Scan for the cell matching the given text and deliver its [X, Y] coordinate at center. 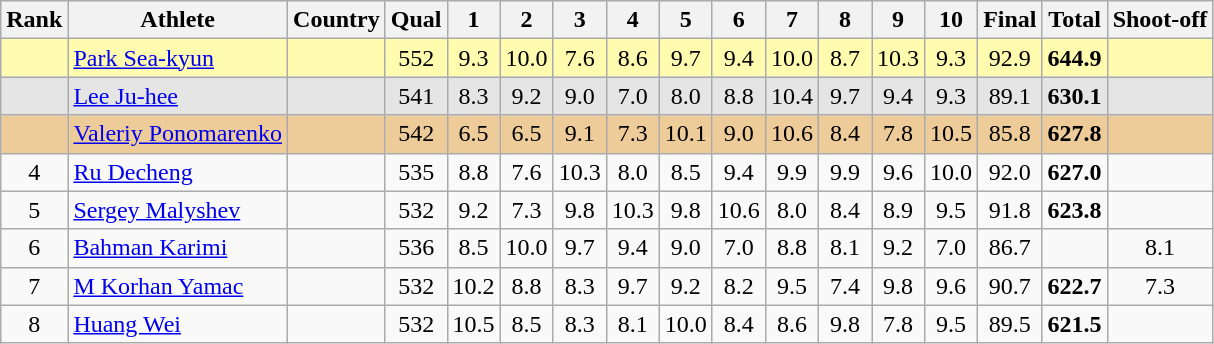
8.2 [738, 286]
89.1 [1010, 96]
535 [416, 172]
Shoot-off [1160, 20]
3 [580, 20]
Athlete [178, 20]
Park Sea-kyun [178, 58]
M Korhan Yamac [178, 286]
86.7 [1010, 248]
1 [474, 20]
8.7 [844, 58]
Qual [416, 20]
10.4 [792, 96]
541 [416, 96]
Total [1074, 20]
92.0 [1010, 172]
Sergey Malyshev [178, 210]
630.1 [1074, 96]
623.8 [1074, 210]
621.5 [1074, 324]
92.9 [1010, 58]
85.8 [1010, 134]
552 [416, 58]
7.4 [844, 286]
Huang Wei [178, 324]
Bahman Karimi [178, 248]
8.9 [898, 210]
91.8 [1010, 210]
9 [898, 20]
Ru Decheng [178, 172]
Lee Ju-hee [178, 96]
Valeriy Ponomarenko [178, 134]
542 [416, 134]
2 [526, 20]
627.0 [1074, 172]
9.1 [580, 134]
644.9 [1074, 58]
89.5 [1010, 324]
10 [952, 20]
10.1 [686, 134]
622.7 [1074, 286]
90.7 [1010, 286]
Final [1010, 20]
536 [416, 248]
627.8 [1074, 134]
Rank [34, 20]
10.2 [474, 286]
Country [337, 20]
